Return the (X, Y) coordinate for the center point of the cell that contains the specified text.  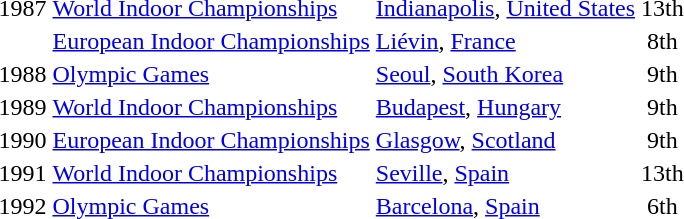
Olympic Games (211, 74)
Seoul, South Korea (505, 74)
Glasgow, Scotland (505, 140)
Seville, Spain (505, 173)
Liévin, France (505, 41)
Budapest, Hungary (505, 107)
